Locate the cell with the specified text and output its [x, y] center coordinate. 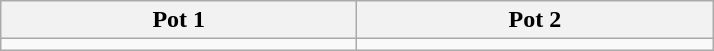
Pot 1 [179, 20]
Pot 2 [535, 20]
